Extract the (X, Y) coordinate from the center of the cell holding the provided text.  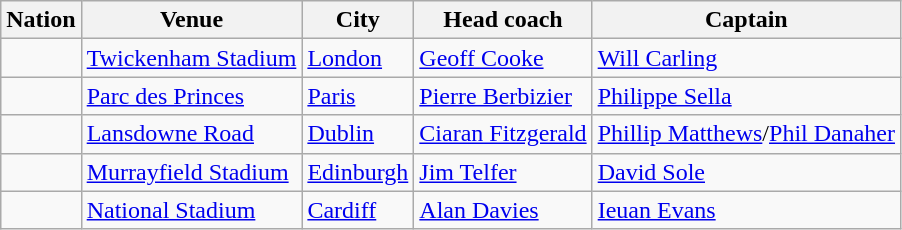
David Sole (746, 172)
Head coach (503, 20)
London (358, 58)
Captain (746, 20)
Parc des Princes (192, 96)
Cardiff (358, 210)
Alan Davies (503, 210)
Venue (192, 20)
Philippe Sella (746, 96)
Edinburgh (358, 172)
Pierre Berbizier (503, 96)
Nation (41, 20)
Dublin (358, 134)
Geoff Cooke (503, 58)
Twickenham Stadium (192, 58)
Ciaran Fitzgerald (503, 134)
Lansdowne Road (192, 134)
Paris (358, 96)
Will Carling (746, 58)
National Stadium (192, 210)
Phillip Matthews/Phil Danaher (746, 134)
Murrayfield Stadium (192, 172)
Jim Telfer (503, 172)
City (358, 20)
Ieuan Evans (746, 210)
